Scan for the cell matching the given text and deliver its [X, Y] coordinate at center. 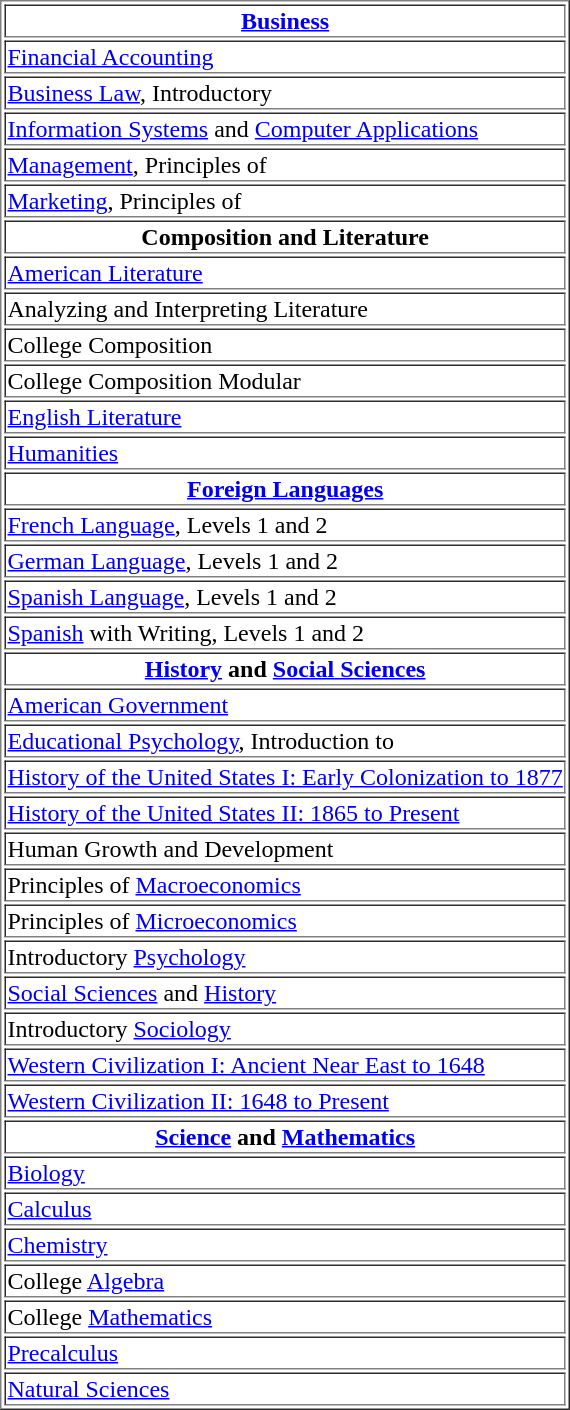
Management, Principles of [284, 164]
Financial Accounting [284, 56]
Western Civilization II: 1648 to Present [284, 1100]
College Mathematics [284, 1316]
Precalculus [284, 1352]
Foreign Languages [284, 488]
Information Systems and Computer Applications [284, 128]
French Language, Levels 1 and 2 [284, 524]
History of the United States I: Early Colonization to 1877 [284, 776]
Principles of Microeconomics [284, 920]
Business Law, Introductory [284, 92]
History and Social Sciences [284, 668]
Chemistry [284, 1244]
Biology [284, 1172]
Humanities [284, 452]
Analyzing and Interpreting Literature [284, 308]
Composition and Literature [284, 236]
Marketing, Principles of [284, 200]
College Composition Modular [284, 380]
Educational Psychology, Introduction to [284, 740]
History of the United States II: 1865 to Present [284, 812]
English Literature [284, 416]
Social Sciences and History [284, 992]
American Literature [284, 272]
Introductory Psychology [284, 956]
German Language, Levels 1 and 2 [284, 560]
College Algebra [284, 1280]
Spanish Language, Levels 1 and 2 [284, 596]
Western Civilization I: Ancient Near East to 1648 [284, 1064]
American Government [284, 704]
Calculus [284, 1208]
Science and Mathematics [284, 1136]
Introductory Sociology [284, 1028]
Business [284, 20]
College Composition [284, 344]
Human Growth and Development [284, 848]
Natural Sciences [284, 1388]
Spanish with Writing, Levels 1 and 2 [284, 632]
Principles of Macroeconomics [284, 884]
